Search for the cell housing the specified text and yield its [X, Y] center coordinate. 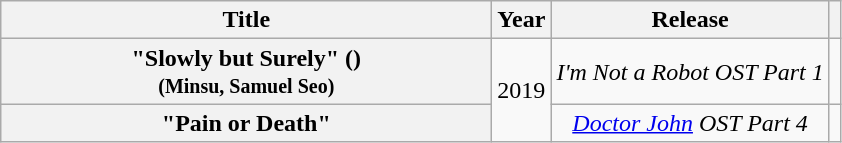
2019 [522, 90]
Doctor John OST Part 4 [690, 123]
Title [246, 20]
Year [522, 20]
"Slowly but Surely" ()(Minsu, Samuel Seo) [246, 72]
Release [690, 20]
"Pain or Death" [246, 123]
I'm Not a Robot OST Part 1 [690, 72]
